Find where the given text appears and provide that cell's center as [X, Y] coordinate. 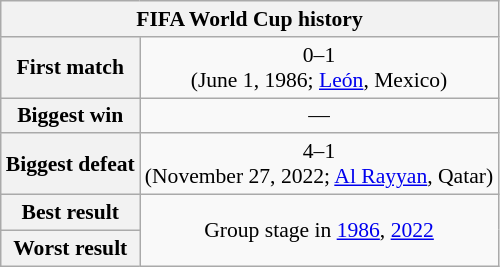
0–1 (June 1, 1986; León, Mexico) [319, 68]
4–1 (November 27, 2022; Al Rayyan, Qatar) [319, 164]
Worst result [70, 248]
FIFA World Cup history [250, 19]
Biggest win [70, 116]
Group stage in 1986, 2022 [319, 230]
Biggest defeat [70, 164]
— [319, 116]
Best result [70, 213]
First match [70, 68]
